Scan for the cell matching the given text and deliver its [x, y] coordinate at center. 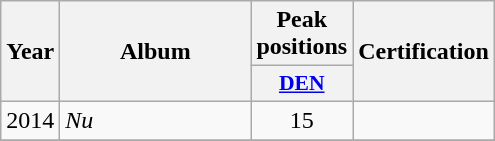
15 [302, 120]
Nu [156, 120]
2014 [30, 120]
Year [30, 52]
Certification [424, 52]
DEN [302, 84]
Peak positions [302, 34]
Album [156, 52]
